Capture the cell that displays the provided text and extract its (x, y) central coordinate. 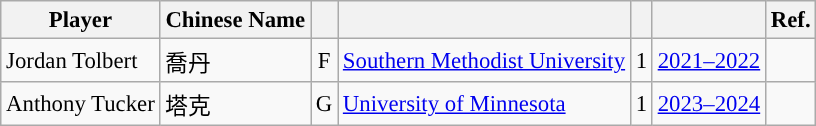
2021–2022 (708, 61)
Anthony Tucker (80, 104)
Southern Methodist University (484, 61)
University of Minnesota (484, 104)
2023–2024 (708, 104)
喬丹 (235, 61)
Ref. (790, 20)
塔克 (235, 104)
G (324, 104)
Jordan Tolbert (80, 61)
F (324, 61)
Player (80, 20)
Chinese Name (235, 20)
